Scan for the cell matching the given text and deliver its (X, Y) coordinate at center. 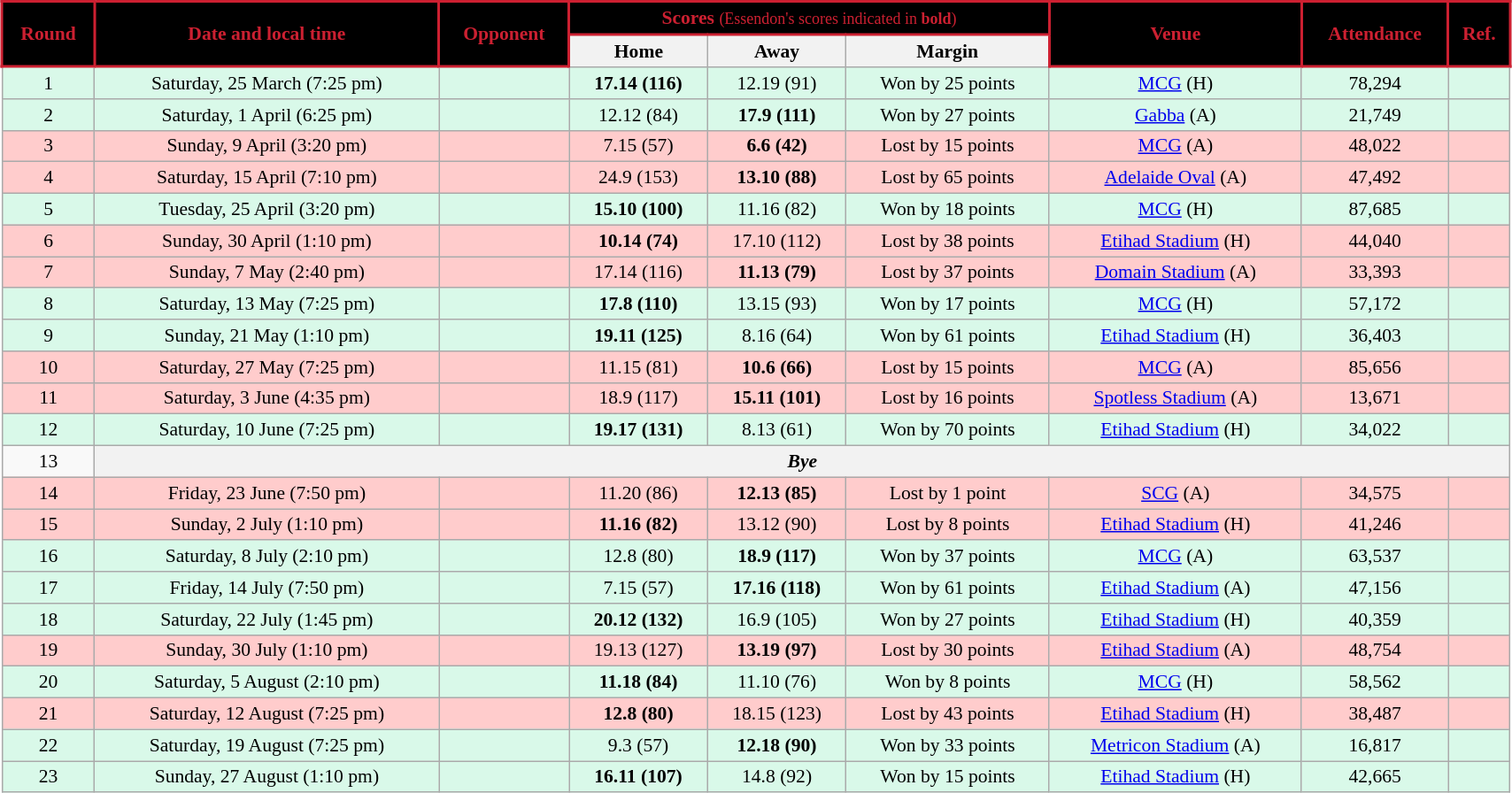
19 (48, 651)
17.16 (118) (777, 588)
Lost by 37 points (947, 273)
33,393 (1374, 273)
Lost by 30 points (947, 651)
Sunday, 7 May (2:40 pm) (267, 273)
Home (639, 50)
40,359 (1374, 620)
10 (48, 367)
Opponent (505, 35)
20.12 (132) (639, 620)
Saturday, 1 April (6:25 pm) (267, 115)
19.11 (125) (639, 335)
44,040 (1374, 241)
11 (48, 398)
14 (48, 493)
34,022 (1374, 430)
Sunday, 9 April (3:20 pm) (267, 146)
Lost by 65 points (947, 178)
6.6 (42) (777, 146)
Sunday, 27 August (1:10 pm) (267, 777)
Venue (1176, 35)
11.13 (79) (777, 273)
20 (48, 682)
38,487 (1374, 714)
58,562 (1374, 682)
9.3 (57) (639, 745)
Won by 8 points (947, 682)
Sunday, 30 April (1:10 pm) (267, 241)
36,403 (1374, 335)
16 (48, 557)
13.15 (93) (777, 304)
Saturday, 25 March (7:25 pm) (267, 82)
12.13 (85) (777, 493)
Metricon Stadium (A) (1176, 745)
21,749 (1374, 115)
15.10 (100) (639, 210)
48,022 (1374, 146)
Saturday, 15 April (7:10 pm) (267, 178)
47,156 (1374, 588)
Saturday, 19 August (7:25 pm) (267, 745)
19.13 (127) (639, 651)
57,172 (1374, 304)
Domain Stadium (A) (1176, 273)
Gabba (A) (1176, 115)
Won by 33 points (947, 745)
Lost by 1 point (947, 493)
15 (48, 525)
11.20 (86) (639, 493)
87,685 (1374, 210)
3 (48, 146)
Saturday, 27 May (7:25 pm) (267, 367)
17.8 (110) (639, 304)
63,537 (1374, 557)
34,575 (1374, 493)
Tuesday, 25 April (3:20 pm) (267, 210)
Saturday, 5 August (2:10 pm) (267, 682)
Away (777, 50)
47,492 (1374, 178)
6 (48, 241)
12.18 (90) (777, 745)
13.10 (88) (777, 178)
5 (48, 210)
Saturday, 10 June (7:25 pm) (267, 430)
13,671 (1374, 398)
Lost by 8 points (947, 525)
Lost by 16 points (947, 398)
Friday, 23 June (7:50 pm) (267, 493)
Saturday, 22 July (1:45 pm) (267, 620)
8 (48, 304)
8.13 (61) (777, 430)
9 (48, 335)
10.6 (66) (777, 367)
13 (48, 462)
15.11 (101) (777, 398)
16.9 (105) (777, 620)
Spotless Stadium (A) (1176, 398)
18 (48, 620)
Saturday, 13 May (7:25 pm) (267, 304)
Won by 17 points (947, 304)
17 (48, 588)
24.9 (153) (639, 178)
41,246 (1374, 525)
Won by 37 points (947, 557)
2 (48, 115)
11.18 (84) (639, 682)
Sunday, 30 July (1:10 pm) (267, 651)
Won by 25 points (947, 82)
10.14 (74) (639, 241)
12.19 (91) (777, 82)
Scores (Essendon's scores indicated in bold) (809, 18)
19.17 (131) (639, 430)
85,656 (1374, 367)
13.19 (97) (777, 651)
Saturday, 8 July (2:10 pm) (267, 557)
Friday, 14 July (7:50 pm) (267, 588)
Round (48, 35)
Adelaide Oval (A) (1176, 178)
Ref. (1479, 35)
Sunday, 2 July (1:10 pm) (267, 525)
18.15 (123) (777, 714)
12.12 (84) (639, 115)
Saturday, 3 June (4:35 pm) (267, 398)
Won by 18 points (947, 210)
Bye (802, 462)
12 (48, 430)
14.8 (92) (777, 777)
1 (48, 82)
Won by 15 points (947, 777)
8.16 (64) (777, 335)
23 (48, 777)
11.15 (81) (639, 367)
11.10 (76) (777, 682)
17.10 (112) (777, 241)
Attendance (1374, 35)
Sunday, 21 May (1:10 pm) (267, 335)
Lost by 38 points (947, 241)
Date and local time (267, 35)
48,754 (1374, 651)
78,294 (1374, 82)
Margin (947, 50)
7 (48, 273)
Won by 70 points (947, 430)
Saturday, 12 August (7:25 pm) (267, 714)
17.9 (111) (777, 115)
SCG (A) (1176, 493)
22 (48, 745)
Lost by 43 points (947, 714)
42,665 (1374, 777)
13.12 (90) (777, 525)
4 (48, 178)
16,817 (1374, 745)
21 (48, 714)
16.11 (107) (639, 777)
